From the cell containing the given text, extract its center point as (X, Y) coordinate. 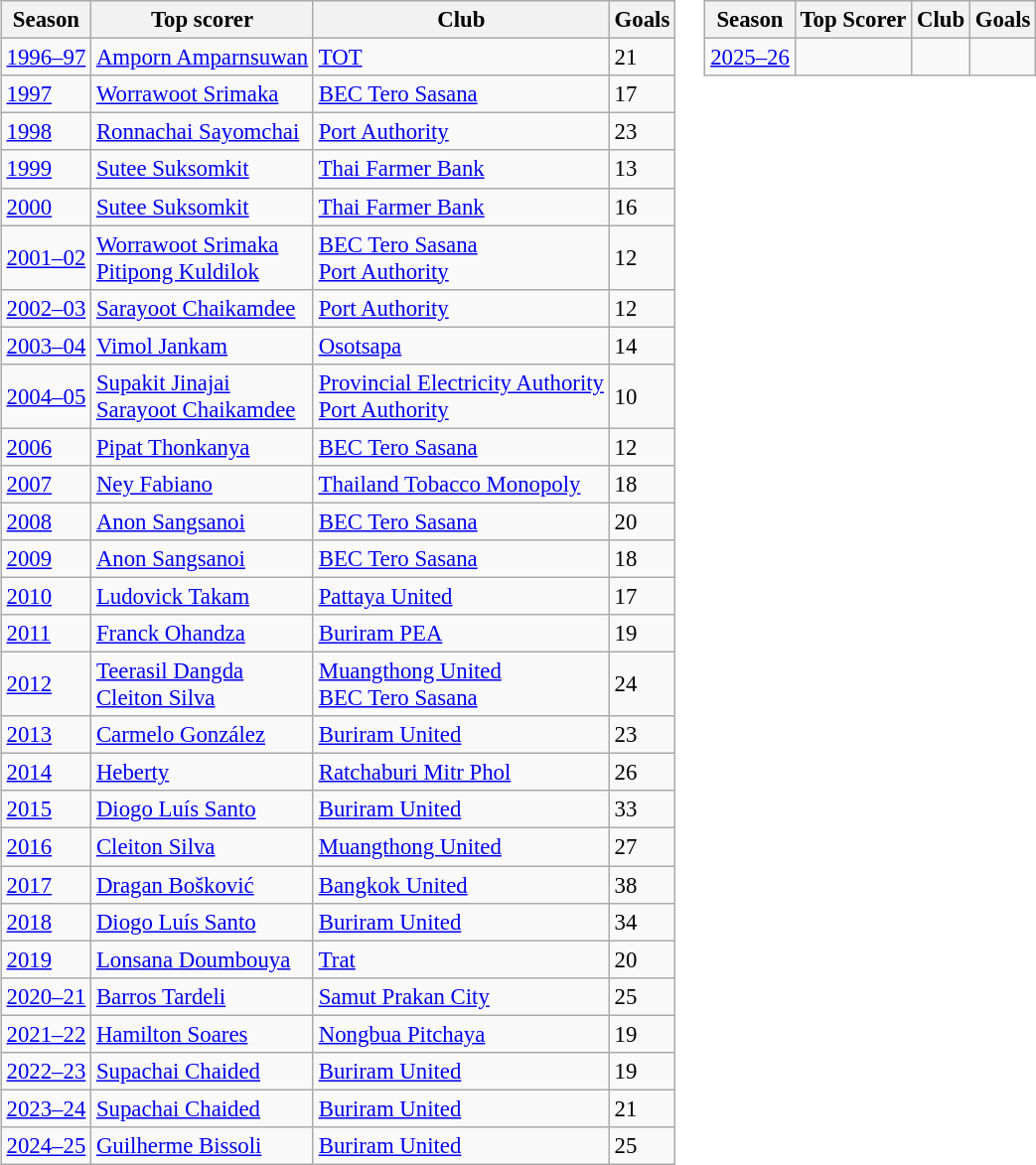
2021–22 (46, 1034)
2019 (46, 959)
Buriram PEA (461, 634)
Worrawoot Srimaka (203, 94)
2012 (46, 685)
Trat (461, 959)
2013 (46, 735)
TOT (461, 58)
2002–03 (46, 308)
2014 (46, 773)
Osotsapa (461, 346)
2015 (46, 809)
13 (642, 169)
Guilherme Bissoli (203, 1146)
26 (642, 773)
2007 (46, 485)
Vimol Jankam (203, 346)
2022–23 (46, 1071)
Hamilton Soares (203, 1034)
33 (642, 809)
Thailand Tobacco Monopoly (461, 485)
2000 (46, 207)
2010 (46, 596)
Ludovick Takam (203, 596)
Bangkok United (461, 885)
BEC Tero SasanaPort Authority (461, 258)
16 (642, 207)
Samut Prakan City (461, 996)
2024–25 (46, 1146)
Franck Ohandza (203, 634)
Sarayoot Chaikamdee (203, 308)
34 (642, 922)
Pipat Thonkanya (203, 447)
24 (642, 685)
14 (642, 346)
Top scorer (203, 20)
Heberty (203, 773)
Nongbua Pitchaya (461, 1034)
Top Scorer (853, 20)
38 (642, 885)
Dragan Bošković (203, 885)
Teerasil Dangda Cleiton Silva (203, 685)
Lonsana Doumbouya (203, 959)
Carmelo González (203, 735)
2008 (46, 521)
27 (642, 847)
1996–97 (46, 58)
Ratchaburi Mitr Phol (461, 773)
1998 (46, 132)
2011 (46, 634)
Pattaya United (461, 596)
Ney Fabiano (203, 485)
2017 (46, 885)
1999 (46, 169)
Worrawoot Srimaka Pitipong Kuldilok (203, 258)
2009 (46, 559)
2025–26 (750, 58)
2003–04 (46, 346)
2020–21 (46, 996)
2001–02 (46, 258)
2006 (46, 447)
10 (642, 395)
Supakit Jinajai Sarayoot Chaikamdee (203, 395)
Muangthong United BEC Tero Sasana (461, 685)
2016 (46, 847)
Ronnachai Sayomchai (203, 132)
2004–05 (46, 395)
Amporn Amparnsuwan (203, 58)
Cleiton Silva (203, 847)
Barros Tardeli (203, 996)
2023–24 (46, 1108)
Muangthong United (461, 847)
Provincial Electricity Authority Port Authority (461, 395)
2018 (46, 922)
1997 (46, 94)
